Return the [X, Y] coordinate for the center point of the cell that contains the specified text.  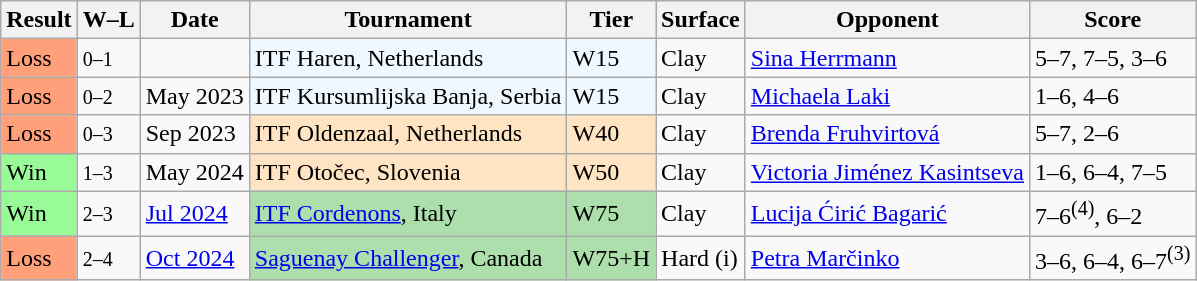
ITF Oldenzaal, Netherlands [408, 134]
0–3 [108, 134]
Sep 2023 [194, 134]
3–6, 6–4, 6–7(3) [1112, 258]
Tournament [408, 20]
Hard (i) [701, 258]
Jul 2024 [194, 214]
May 2023 [194, 96]
Michaela Laki [887, 96]
W75+H [612, 258]
May 2024 [194, 172]
Oct 2024 [194, 258]
Result [39, 20]
2–4 [108, 258]
ITF Kursumlijska Banja, Serbia [408, 96]
Lucija Ćirić Bagarić [887, 214]
Date [194, 20]
Brenda Fruhvirtová [887, 134]
Saguenay Challenger, Canada [408, 258]
ITF Cordenons, Italy [408, 214]
W75 [612, 214]
1–6, 6–4, 7–5 [1112, 172]
Tier [612, 20]
Sina Herrmann [887, 58]
ITF Otočec, Slovenia [408, 172]
5–7, 7–5, 3–6 [1112, 58]
Victoria Jiménez Kasintseva [887, 172]
W40 [612, 134]
Score [1112, 20]
1–6, 4–6 [1112, 96]
Opponent [887, 20]
2–3 [108, 214]
Surface [701, 20]
Petra Marčinko [887, 258]
5–7, 2–6 [1112, 134]
W50 [612, 172]
0–1 [108, 58]
0–2 [108, 96]
7–6(4), 6–2 [1112, 214]
ITF Haren, Netherlands [408, 58]
1–3 [108, 172]
W–L [108, 20]
